Determine the [X, Y] coordinate at the center of the cell enclosing the given text.  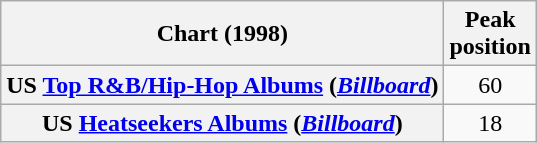
18 [490, 123]
US Heatseekers Albums (Billboard) [222, 123]
Peakposition [490, 34]
Chart (1998) [222, 34]
US Top R&B/Hip-Hop Albums (Billboard) [222, 85]
60 [490, 85]
